Output the (X, Y) coordinate of the center of the cell containing the given text.  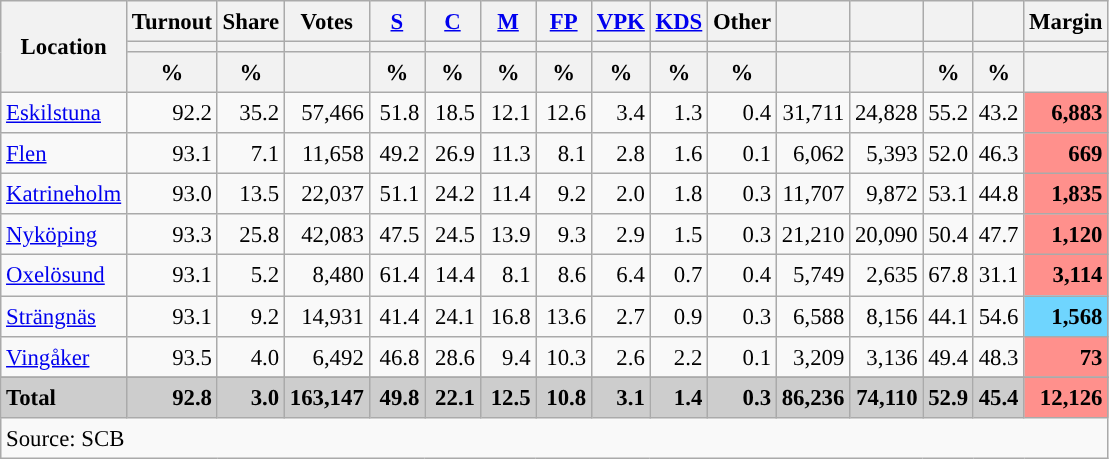
49.8 (397, 398)
42,083 (326, 234)
49.2 (397, 154)
VPK (620, 22)
3.4 (620, 114)
50.4 (948, 234)
54.6 (998, 316)
2.7 (620, 316)
10.8 (564, 398)
12.6 (564, 114)
2.6 (620, 356)
20,090 (886, 234)
57,466 (326, 114)
Source: SCB (554, 438)
Total (64, 398)
5,393 (886, 154)
24.2 (453, 194)
1.4 (678, 398)
8,480 (326, 276)
11.3 (508, 154)
52.9 (948, 398)
6,492 (326, 356)
Katrineholm (64, 194)
13.5 (250, 194)
18.5 (453, 114)
8,156 (886, 316)
93.3 (172, 234)
12.1 (508, 114)
163,147 (326, 398)
26.9 (453, 154)
3,114 (1066, 276)
49.4 (948, 356)
2,635 (886, 276)
1,568 (1066, 316)
93.5 (172, 356)
22.1 (453, 398)
2.2 (678, 356)
12.5 (508, 398)
92.8 (172, 398)
22,037 (326, 194)
44.1 (948, 316)
2.8 (620, 154)
9,872 (886, 194)
9.4 (508, 356)
10.3 (564, 356)
24.5 (453, 234)
Flen (64, 154)
0.9 (678, 316)
Oxelösund (64, 276)
1,835 (1066, 194)
51.1 (397, 194)
86,236 (812, 398)
7.1 (250, 154)
KDS (678, 22)
43.2 (998, 114)
C (453, 22)
6,588 (812, 316)
3,136 (886, 356)
52.0 (948, 154)
74,110 (886, 398)
46.3 (998, 154)
3.1 (620, 398)
Turnout (172, 22)
3,209 (812, 356)
FP (564, 22)
11,658 (326, 154)
Eskilstuna (64, 114)
669 (1066, 154)
55.2 (948, 114)
31,711 (812, 114)
41.4 (397, 316)
1.8 (678, 194)
M (508, 22)
44.8 (998, 194)
Margin (1066, 22)
Strängnäs (64, 316)
12,126 (1066, 398)
16.8 (508, 316)
92.2 (172, 114)
46.8 (397, 356)
31.1 (998, 276)
21,210 (812, 234)
6.4 (620, 276)
1,120 (1066, 234)
45.4 (998, 398)
1.5 (678, 234)
35.2 (250, 114)
13.9 (508, 234)
25.8 (250, 234)
67.8 (948, 276)
8.6 (564, 276)
3.0 (250, 398)
28.6 (453, 356)
6,062 (812, 154)
Location (64, 47)
47.5 (397, 234)
5,749 (812, 276)
Nyköping (64, 234)
Share (250, 22)
93.0 (172, 194)
5.2 (250, 276)
24.1 (453, 316)
Vingåker (64, 356)
11.4 (508, 194)
53.1 (948, 194)
9.3 (564, 234)
14,931 (326, 316)
47.7 (998, 234)
48.3 (998, 356)
Votes (326, 22)
2.9 (620, 234)
4.0 (250, 356)
1.3 (678, 114)
2.0 (620, 194)
11,707 (812, 194)
Other (742, 22)
13.6 (564, 316)
61.4 (397, 276)
0.7 (678, 276)
6,883 (1066, 114)
51.8 (397, 114)
14.4 (453, 276)
S (397, 22)
24,828 (886, 114)
1.6 (678, 154)
73 (1066, 356)
